Capture the cell that displays the provided text and extract its [x, y] central coordinate. 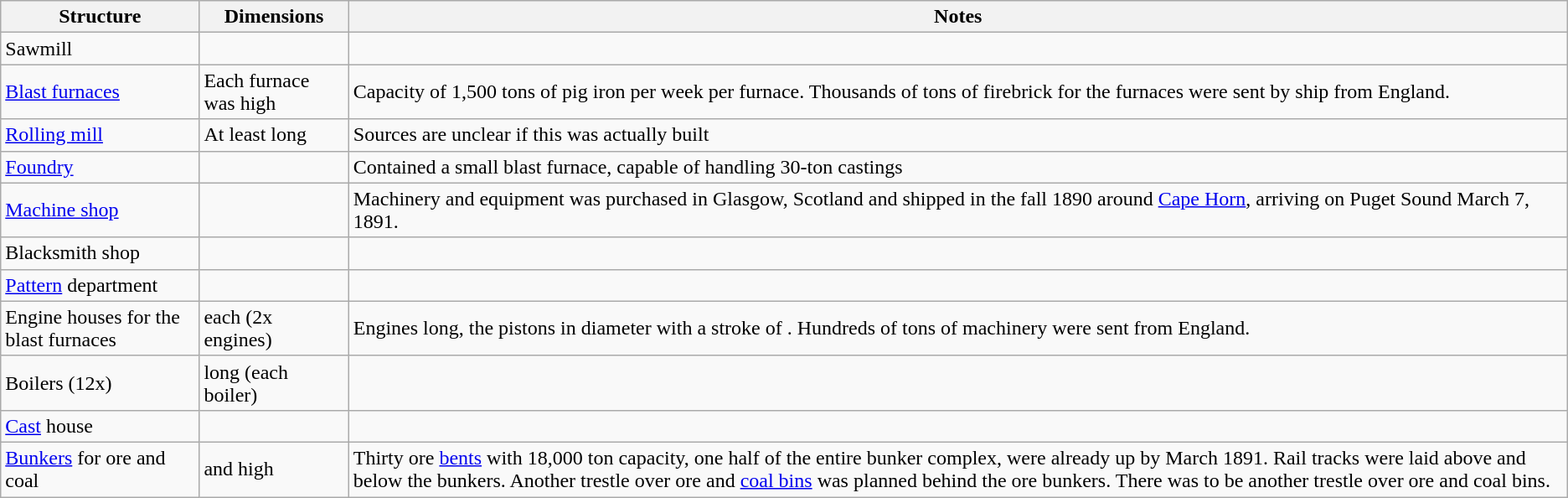
Boilers (12x) [101, 382]
Notes [958, 17]
Bunkers for ore and coal [101, 469]
and high [274, 469]
Pattern department [101, 285]
Blacksmith shop [101, 253]
At least long [274, 135]
Contained a small blast furnace, capable of handling 30-ton castings [958, 167]
Cast house [101, 426]
long (each boiler) [274, 382]
Sawmill [101, 49]
Engines long, the pistons in diameter with a stroke of . Hundreds of tons of machinery were sent from England. [958, 329]
Dimensions [274, 17]
Machine shop [101, 210]
Engine houses for the blast furnaces [101, 329]
Blast furnaces [101, 92]
Rolling mill [101, 135]
Machinery and equipment was purchased in Glasgow, Scotland and shipped in the fall 1890 around Cape Horn, arriving on Puget Sound March 7, 1891. [958, 210]
Sources are unclear if this was actually built [958, 135]
Each furnace was high [274, 92]
Capacity of 1,500 tons of pig iron per week per furnace. Thousands of tons of firebrick for the furnaces were sent by ship from England. [958, 92]
Structure [101, 17]
Foundry [101, 167]
each (2x engines) [274, 329]
